Provide the (x, y) coordinate of the cell's center where the given text is located.  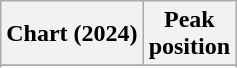
Chart (2024) (72, 34)
Peakposition (189, 34)
